Identify which cell holds the provided text, then report its [x, y] central coordinate. 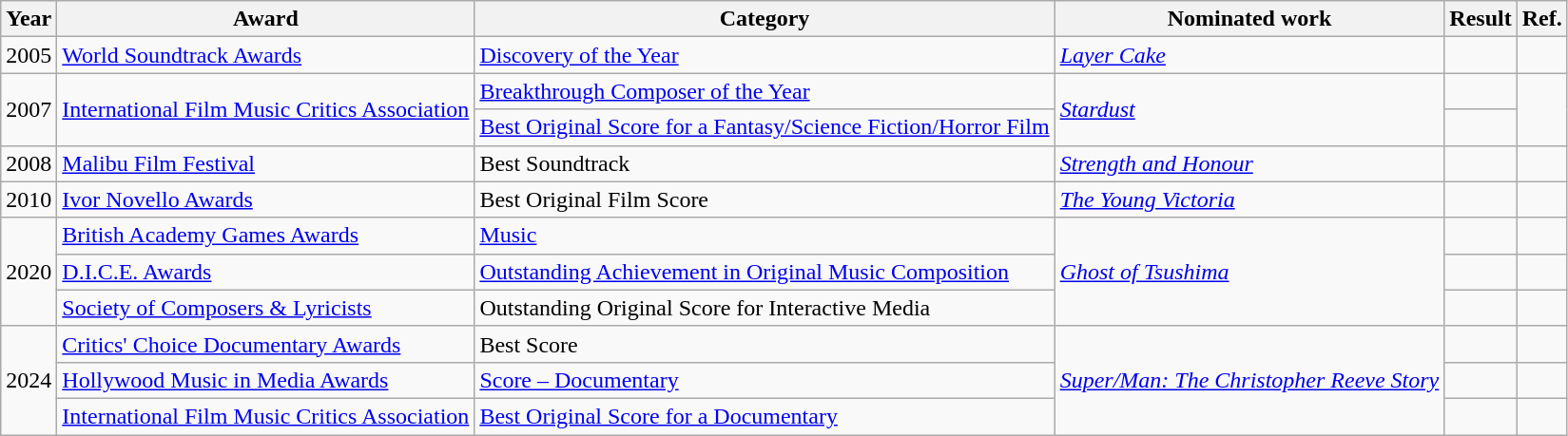
Malibu Film Festival [266, 163]
Nominated work [1249, 19]
2010 [29, 199]
Critics' Choice Documentary Awards [266, 344]
Category [765, 19]
Best Original Score for a Fantasy/Science Fiction/Horror Film [765, 127]
D.I.C.E. Awards [266, 272]
Best Original Film Score [765, 199]
2005 [29, 55]
Music [765, 236]
2020 [29, 272]
World Soundtrack Awards [266, 55]
The Young Victoria [1249, 199]
Best Score [765, 344]
Score – Documentary [765, 380]
Award [266, 19]
Outstanding Achievement in Original Music Composition [765, 272]
Year [29, 19]
Strength and Honour [1249, 163]
2007 [29, 109]
Stardust [1249, 109]
Ghost of Tsushima [1249, 272]
Best Original Score for a Documentary [765, 416]
Layer Cake [1249, 55]
Result [1481, 19]
British Academy Games Awards [266, 236]
Outstanding Original Score for Interactive Media [765, 308]
Discovery of the Year [765, 55]
2008 [29, 163]
Breakthrough Composer of the Year [765, 91]
Hollywood Music in Media Awards [266, 380]
Best Soundtrack [765, 163]
Ivor Novello Awards [266, 199]
Ref. [1542, 19]
Super/Man: The Christopher Reeve Story [1249, 380]
Society of Composers & Lyricists [266, 308]
2024 [29, 380]
